Search for the cell housing the specified text and yield its [X, Y] center coordinate. 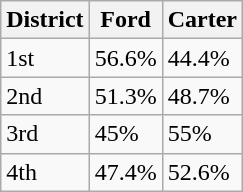
1st [45, 58]
48.7% [202, 96]
51.3% [126, 96]
45% [126, 134]
44.4% [202, 58]
47.4% [126, 172]
55% [202, 134]
District [45, 20]
4th [45, 172]
52.6% [202, 172]
Ford [126, 20]
56.6% [126, 58]
2nd [45, 96]
3rd [45, 134]
Carter [202, 20]
